Pinpoint the cell where the given text exists, returning its [X, Y] midpoint coordinate. 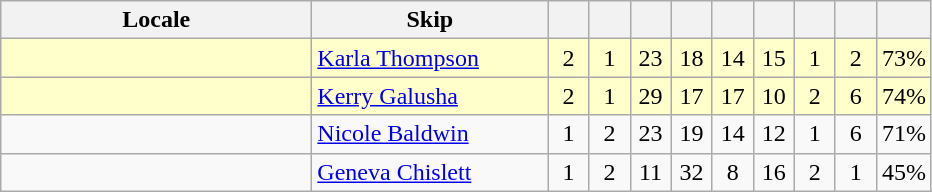
73% [904, 58]
Karla Thompson [430, 58]
Skip [430, 20]
Nicole Baldwin [430, 134]
19 [692, 134]
71% [904, 134]
Locale [156, 20]
15 [774, 58]
11 [650, 172]
16 [774, 172]
8 [732, 172]
29 [650, 96]
12 [774, 134]
74% [904, 96]
18 [692, 58]
45% [904, 172]
Geneva Chislett [430, 172]
Kerry Galusha [430, 96]
32 [692, 172]
10 [774, 96]
